Return the (X, Y) coordinate for the center point of the cell that contains the specified text.  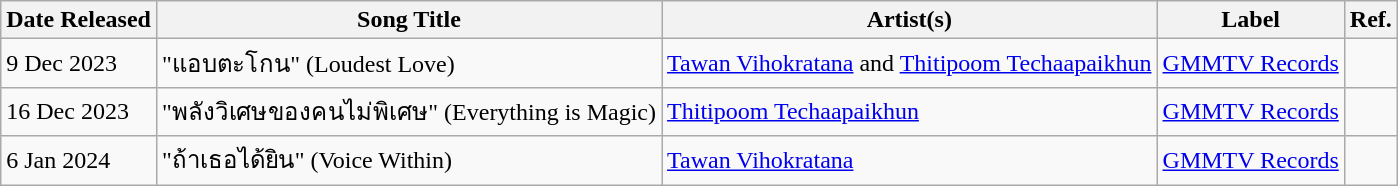
Date Released (79, 20)
Tawan Vihokratana and Thitipoom Techaapaikhun (910, 64)
Artist(s) (910, 20)
6 Jan 2024 (79, 160)
16 Dec 2023 (79, 112)
Tawan Vihokratana (910, 160)
"แอบตะโกน" (Loudest Love) (408, 64)
"พลังวิเศษของคนไม่พิเศษ" (Everything is Magic) (408, 112)
Song Title (408, 20)
Thitipoom Techaapaikhun (910, 112)
9 Dec 2023 (79, 64)
Ref. (1370, 20)
Label (1250, 20)
"ถ้าเธอได้ยิน" (Voice Within) (408, 160)
